Return (X, Y) of the center of cell containing provided text 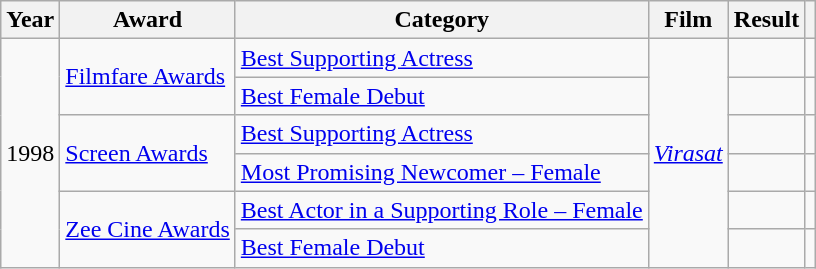
Category (442, 20)
Virasat (688, 153)
Result (766, 20)
Most Promising Newcomer – Female (442, 172)
Zee Cine Awards (148, 229)
Film (688, 20)
Best Actor in a Supporting Role – Female (442, 210)
Award (148, 20)
Year (30, 20)
Screen Awards (148, 153)
Filmfare Awards (148, 77)
1998 (30, 153)
